Pinpoint the cell where the given text exists, returning its (X, Y) midpoint coordinate. 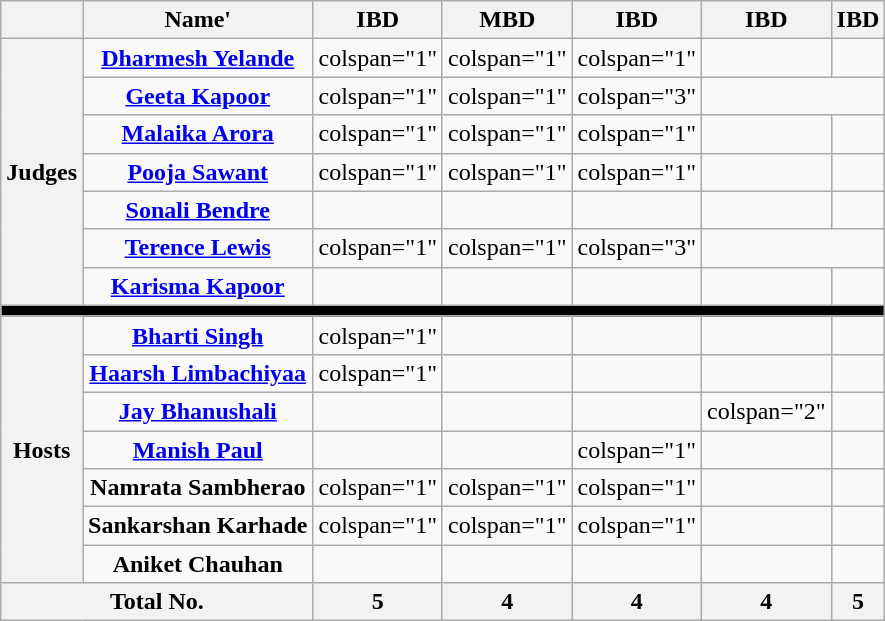
colspan="2" (767, 411)
Sonali Bendre (197, 210)
Hosts (42, 449)
Total No. (157, 602)
Terence Lewis (197, 248)
Aniket Chauhan (197, 564)
Haarsh Limbachiyaa (197, 373)
Jay Bhanushali (197, 411)
Pooja Sawant (197, 172)
Malaika Arora (197, 134)
Geeta Kapoor (197, 96)
Karisma Kapoor (197, 286)
Name' (197, 20)
MBD (507, 20)
Manish Paul (197, 449)
Dharmesh Yelande (197, 58)
Bharti Singh (197, 335)
Namrata Sambherao (197, 488)
Sankarshan Karhade (197, 526)
Judges (42, 172)
